Pinpoint the cell where the given text exists, returning its [x, y] midpoint coordinate. 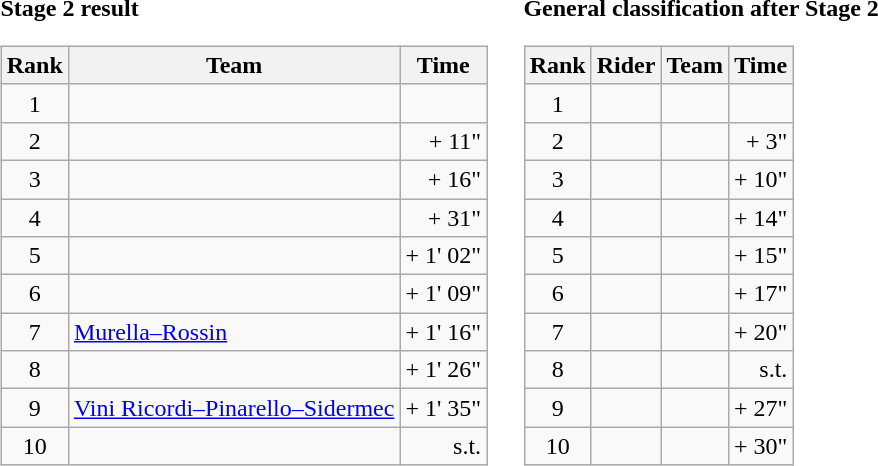
+ 14" [760, 217]
+ 1' 16" [444, 332]
+ 1' 26" [444, 370]
+ 1' 02" [444, 256]
+ 15" [760, 256]
+ 10" [760, 179]
Vini Ricordi–Pinarello–Sidermec [234, 408]
+ 20" [760, 332]
+ 30" [760, 446]
+ 1' 35" [444, 408]
+ 16" [444, 179]
+ 27" [760, 408]
+ 1' 09" [444, 294]
Murella–Rossin [234, 332]
Rider [626, 65]
+ 31" [444, 217]
+ 3" [760, 141]
+ 17" [760, 294]
+ 11" [444, 141]
